For the text-containing cell, return its midpoint in (X, Y) coordinate format. 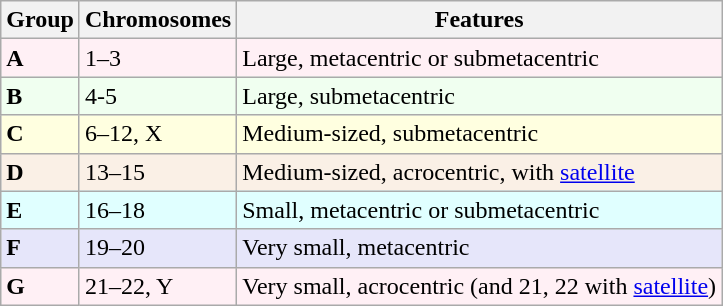
Chromosomes (158, 20)
Very small, metacentric (480, 248)
F (40, 248)
Large, metacentric or submetacentric (480, 58)
4-5 (158, 96)
Small, metacentric or submetacentric (480, 210)
Features (480, 20)
Group (40, 20)
Medium-sized, submetacentric (480, 134)
E (40, 210)
B (40, 96)
6–12, X (158, 134)
19–20 (158, 248)
Very small, acrocentric (and 21, 22 with satellite) (480, 286)
13–15 (158, 172)
C (40, 134)
A (40, 58)
1–3 (158, 58)
21–22, Y (158, 286)
D (40, 172)
G (40, 286)
Large, submetacentric (480, 96)
16–18 (158, 210)
Medium-sized, acrocentric, with satellite (480, 172)
